Pinpoint the cell where the given text exists, returning its (X, Y) midpoint coordinate. 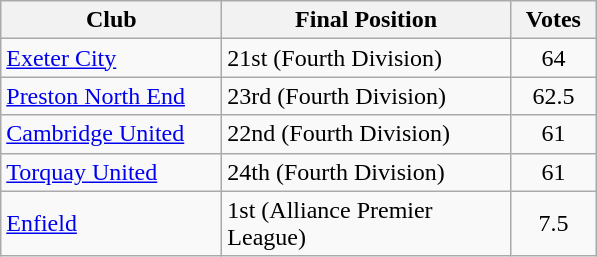
Enfield (112, 224)
Final Position (366, 20)
Exeter City (112, 58)
62.5 (553, 96)
21st (Fourth Division) (366, 58)
64 (553, 58)
22nd (Fourth Division) (366, 134)
24th (Fourth Division) (366, 172)
Torquay United (112, 172)
23rd (Fourth Division) (366, 96)
Club (112, 20)
Preston North End (112, 96)
Cambridge United (112, 134)
Votes (553, 20)
7.5 (553, 224)
1st (Alliance Premier League) (366, 224)
